Detect which cell encompasses the target text, then output its (X, Y) center coordinate. 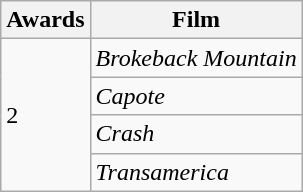
Capote (196, 96)
2 (46, 115)
Transamerica (196, 172)
Brokeback Mountain (196, 58)
Crash (196, 134)
Film (196, 20)
Awards (46, 20)
